Identify which cell holds the provided text, then report its [X, Y] central coordinate. 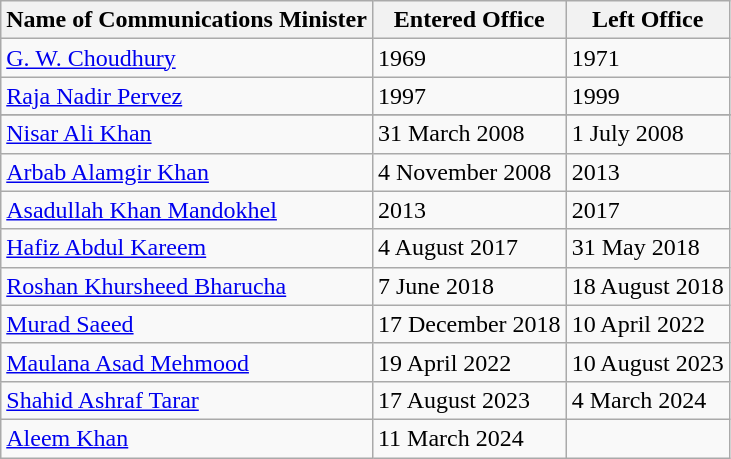
31 March 2008 [469, 134]
Murad Saeed [187, 324]
Aleem Khan [187, 438]
1969 [469, 58]
1999 [648, 96]
19 April 2022 [469, 362]
Shahid Ashraf Tarar [187, 400]
1 July 2008 [648, 134]
18 August 2018 [648, 286]
Left Office [648, 20]
17 December 2018 [469, 324]
10 April 2022 [648, 324]
Roshan Khursheed Bharucha [187, 286]
Name of Communications Minister [187, 20]
Nisar Ali Khan [187, 134]
Maulana Asad Mehmood [187, 362]
G. W. Choudhury [187, 58]
Entered Office [469, 20]
1997 [469, 96]
Arbab Alamgir Khan [187, 172]
2017 [648, 210]
1971 [648, 58]
4 November 2008 [469, 172]
Asadullah Khan Mandokhel [187, 210]
Raja Nadir Pervez [187, 96]
4 August 2017 [469, 248]
31 May 2018 [648, 248]
4 March 2024 [648, 400]
10 August 2023 [648, 362]
Hafiz Abdul Kareem [187, 248]
7 June 2018 [469, 286]
11 March 2024 [469, 438]
17 August 2023 [469, 400]
